Return [X, Y] of the center of cell containing provided text 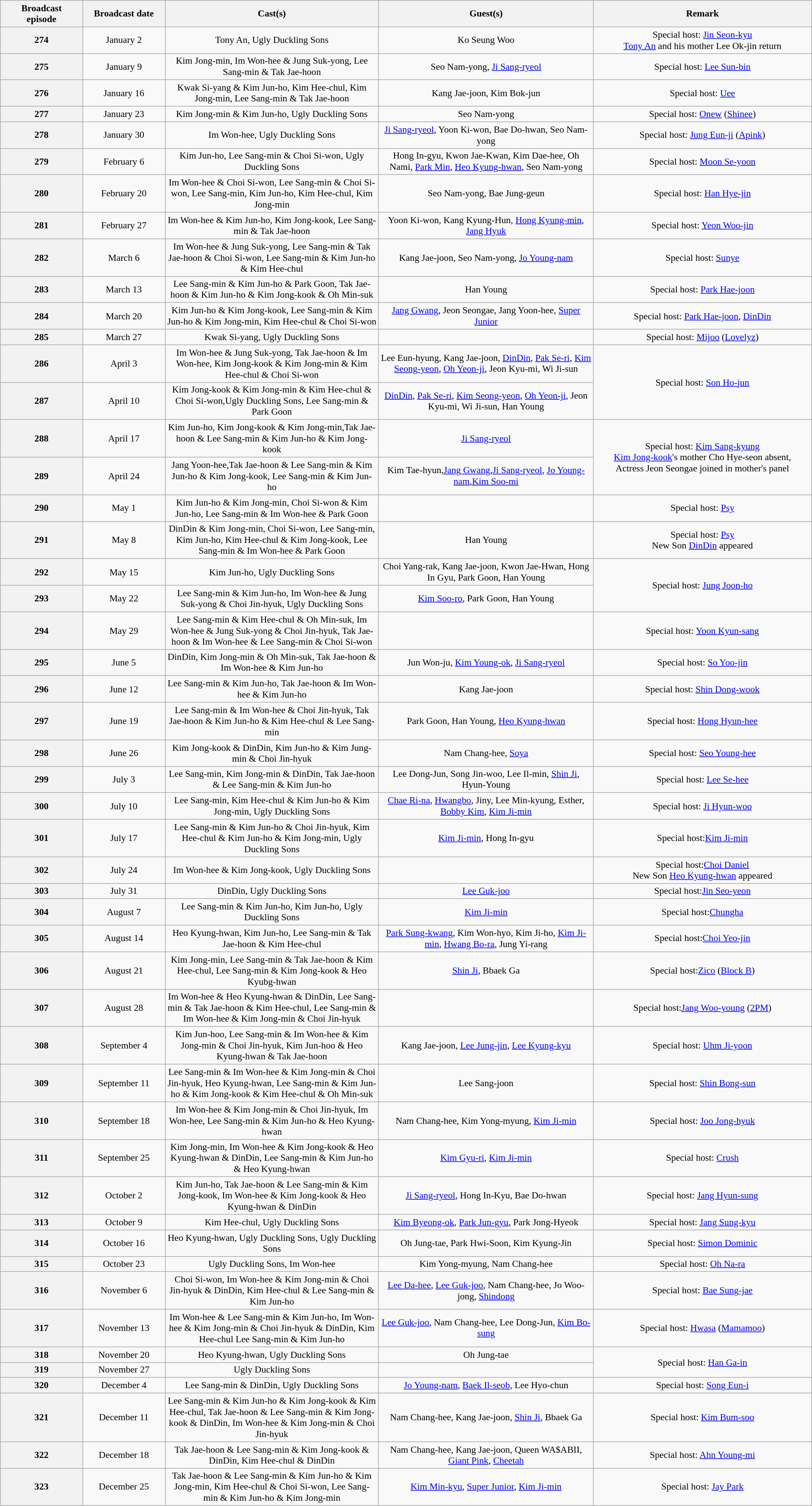
Kim Yong-myung, Nam Chang-hee [486, 1264]
311 [42, 1159]
323 [42, 1487]
May 15 [124, 572]
304 [42, 912]
320 [42, 1386]
January 23 [124, 114]
Special host: Psy [702, 508]
278 [42, 135]
Kim Jun-ho, Tak Jae-hoon & Lee Sang-min & Kim Jong-kook, Im Won-hee & Kim Jong-kook & Heo Kyung-hwan & DinDin [272, 1196]
305 [42, 938]
Special host: Onew (Shinee) [702, 114]
Lee Sang-joon [486, 1083]
Kim Soo-ro, Park Goon, Han Young [486, 599]
317 [42, 1328]
283 [42, 289]
Special host: Lee Se-hee [702, 780]
297 [42, 721]
Special host: Jang Hyun-sung [702, 1196]
Lee Sang-min, Kim Hee-chul & Kim Jun-ho & Kim Jong-min, Ugly Duckling Sons [272, 806]
290 [42, 508]
October 16 [124, 1243]
Lee Eun-hyung, Kang Jae-joon, DinDin, Pak Se-ri, Kim Seong-yeon, Oh Yeon-ji, Jeon Kyu-mi, Wi Ji-sun [486, 364]
306 [42, 970]
Cast(s) [272, 14]
Special host:Zico (Block B) [702, 970]
Special host: So Yoo-jin [702, 663]
Special host: Park Hae-joon [702, 289]
Special host: Uhm Ji-yoon [702, 1046]
Lee Guk-joo [486, 891]
Lee Sang-min & Im Won-hee & Kim Jong-min & Choi Jin-hyuk, Heo Kyung-hwan, Lee Sang-min & Kim Jun-ho & Kim Jong-kook & Kim Hee-chul & Oh Min-suk [272, 1083]
Special host: Hwasa (Mamamoo) [702, 1328]
277 [42, 114]
Oh Jung-tae [486, 1355]
August 7 [124, 912]
April 3 [124, 364]
April 10 [124, 401]
Kim Jun-ho, Lee Sang-min & Choi Si-won, Ugly Duckling Sons [272, 161]
Special host:Choi Yeo-jin [702, 938]
Lee Da-hee, Lee Guk-joo, Nam Chang-hee, Jo Woo-jong, Shindong [486, 1291]
Im Won-hee & Kim Jong-min & Choi Jin-hyuk, Im Won-hee, Lee Sang-min & Kim Jun-ho & Heo Kyung-hwan [272, 1120]
August 14 [124, 938]
280 [42, 194]
Seo Nam-yong, Ji Sang-ryeol [486, 67]
Special host: Yeon Woo-jin [702, 225]
Chae Ri-na, Hwangbo, Jiny, Lee Min-kyung, Esther, Bobby Kim, Kim Ji-min [486, 806]
March 13 [124, 289]
Seo Nam-yong, Bae Jung-geun [486, 194]
August 21 [124, 970]
Special host: Mijoo (Lovelyz) [702, 337]
October 9 [124, 1222]
DinDin, Ugly Duckling Sons [272, 891]
321 [42, 1418]
Ugly Duckling Sons [272, 1370]
Special host: Crush [702, 1159]
Jang Gwang, Jeon Seongae, Jang Yoon-hee, Super Junior [486, 316]
March 20 [124, 316]
May 1 [124, 508]
309 [42, 1083]
Im Won-hee & Choi Si-won, Lee Sang-min & Choi Si-won, Lee Sang-min, Kim Jun-ho, Kim Hee-chul, Kim Jong-min [272, 194]
Special host: Shin Dong-wook [702, 689]
Kim Min-kyu, Super Junior, Kim Ji-min [486, 1487]
Im Won-hee & Lee Sang-min & Kim Jun-ho, Im Won-hee & Kim Jong-min & Choi Jin-hyuk & DinDin, Kim Hee-chul Lee Sang-min & Kim Jun-ho [272, 1328]
Kim Hee-chul, Ugly Duckling Sons [272, 1222]
February 20 [124, 194]
Shin Ji, Bbaek Ga [486, 970]
Kwak Si-yang & Kim Jun-ho, Kim Hee-chul, Kim Jong-min, Lee Sang-min & Tak Jae-hoon [272, 94]
318 [42, 1355]
Lee Sang-min, Kim Jong-min & DinDin, Tak Jae-hoon & Lee Sang-min & Kim Jun-ho [272, 780]
Jo Young-nam, Baek Il-seob, Lee Hyo-chun [486, 1386]
March 27 [124, 337]
308 [42, 1046]
November 6 [124, 1291]
June 26 [124, 753]
Special host: Bae Sung-jae [702, 1291]
Special host: Song Eun-i [702, 1386]
Special host: Ji Hyun-woo [702, 806]
Heo Kyung-hwan, Ugly Duckling Sons, Ugly Duckling Sons [272, 1243]
DinDin, Kim Jong-min & Oh Min-suk, Tak Jae-hoon & Im Won-hee & Kim Jun-ho [272, 663]
Ko Seung Woo [486, 40]
Special host:Choi Daniel New Son Heo Kyung-hwan appeared [702, 870]
January 9 [124, 67]
Kim Jun-ho & Kim Jong-kook, Lee Sang-min & Kim Jun-ho & Kim Jong-min, Kim Hee-chul & Choi Si-won [272, 316]
295 [42, 663]
Tony An, Ugly Duckling Sons [272, 40]
Lee Guk-joo, Nam Chang-hee, Lee Dong-Jun, Kim Bo-sung [486, 1328]
284 [42, 316]
Park Goon, Han Young, Heo Kyung-hwan [486, 721]
February 6 [124, 161]
Kim Jun-ho, Kim Jong-kook & Kim Jong-min,Tak Jae-hoon & Lee Sang-min & Kim Jun-ho & Kim Jong-kook [272, 438]
286 [42, 364]
Nam Chang-hee, Kim Yong-myung, Kim Ji-min [486, 1120]
Kim Jong-min, Im Won-hee & Jung Suk-yong, Lee Sang-min & Tak Jae-hoon [272, 67]
September 11 [124, 1083]
March 6 [124, 257]
Kim Jun-ho & Kim Jong-min, Choi Si-won & Kim Jun-ho, Lee Sang-min & Im Won-hee & Park Goon [272, 508]
293 [42, 599]
July 10 [124, 806]
July 31 [124, 891]
October 2 [124, 1196]
Tak Jae-hoon & Lee Sang-min & Kim Jong-kook & DinDin, Kim Hee-chul & DinDin [272, 1455]
315 [42, 1264]
December 4 [124, 1386]
Kang Jae-joon [486, 689]
282 [42, 257]
April 24 [124, 477]
314 [42, 1243]
Jun Won-ju, Kim Young-ok, Ji Sang-ryeol [486, 663]
319 [42, 1370]
January 30 [124, 135]
Broadcastepisode [42, 14]
July 24 [124, 870]
Kang Jae-joon, Lee Jung-jin, Lee Kyung-kyu [486, 1046]
May 8 [124, 540]
Lee Sang-min & DinDin, Ugly Duckling Sons [272, 1386]
274 [42, 40]
Lee Sang-min & Kim Hee-chul & Oh Min-suk, Im Won-hee & Jung Suk-yong & Choi Jin-hyuk, Tak Jae-hoon & Im Won-hee & Lee Sang-min & Choi Si-won [272, 631]
Nam Chang-hee, Soya [486, 753]
Special host: Son Ho-jun [702, 382]
Kim Jong-min & Kim Jun-ho, Ugly Duckling Sons [272, 114]
Kim Jong-min, Lee Sang-min & Tak Jae-hoon & Kim Hee-chul, Lee Sang-min & Kim Jong-kook & Heo Kyubg-hwan [272, 970]
Special host: Jung Joon-ho [702, 585]
Lee Dong-Jun, Song Jin-woo, Lee Il-min, Shin Ji, Hyun-Young [486, 780]
Im Won-hee, Ugly Duckling Sons [272, 135]
300 [42, 806]
288 [42, 438]
313 [42, 1222]
Lee Sang-min & Kim Jun-ho & Park Goon, Tak Jae-hoon & Kim Jun-ho & Kim Jong-kook & Oh Min-suk [272, 289]
October 23 [124, 1264]
Lee Sang-min & Kim Jun-ho, Kim Jun-ho, Ugly Duckling Sons [272, 912]
Lee Sang-min & Kim Jun-ho & Choi Jin-hyuk, Kim Hee-chul & Kim Jun-ho & Kim Jong-min, Ugly Duckling Sons [272, 838]
Special host: Lee Sun-bin [702, 67]
April 17 [124, 438]
Special host: Han Hye-jin [702, 194]
Special host: Yoon Kyun-sang [702, 631]
Kim Jun-hoo, Lee Sang-min & Im Won-hee & Kim Jong-min & Choi Jin-hyuk, Kim Jun-hoo & Heo Kyung-hwan & Tak Jae-hoon [272, 1046]
275 [42, 67]
Special host: Kim Sang-kyung Kim Jong-kook's mother Cho Hye-seon absent, Actress Jeon Seongae joined in mother's panel [702, 458]
Jang Yoon-hee,Tak Jae-hoon & Lee Sang-min & Kim Jun-ho & Kim Jong-kook, Lee Sang-min & Kim Jun-ho [272, 477]
Nam Chang-hee, Kang Jae-joon, Queen WA$ABII, Giant Pink, Cheetah [486, 1455]
Ugly Duckling Sons, Im Won-hee [272, 1264]
Special host: Joo Jong-hyuk [702, 1120]
289 [42, 477]
Special host: Oh Na-ra [702, 1264]
299 [42, 780]
303 [42, 891]
Special host: Uee [702, 94]
Kim Jong-min, Im Won-hee & Kim Jong-kook & Heo Kyung-hwan & DinDin, Lee Sang-min & Kim Jun-ho & Heo Kyung-hwan [272, 1159]
Broadcast date [124, 14]
Im Won-hee & Heo Kyung-hwan & DinDin, Lee Sang-min & Tak Jae-hoon & Kim Hee-chul, Lee Sang-min & Im Won-hee & Kim Jong-min & Choi Jin-hyuk [272, 1008]
Special host:Jang Woo-young (2PM) [702, 1008]
322 [42, 1455]
Choi Si-won, Im Won-hee & Kim Jong-min & Choi Jin-hyuk & DinDin, Kim Hee-chul & Lee Sang-min & Kim Jun-ho [272, 1291]
June 5 [124, 663]
February 27 [124, 225]
Oh Jung-tae, Park Hwi-Soon, Kim Kyung-Jin [486, 1243]
Kang Jae-joon, Seo Nam-yong, Jo Young-nam [486, 257]
September 25 [124, 1159]
Im Won-hee & Jung Suk-yong, Lee Sang-min & Tak Jae-hoon & Choi Si-won, Lee Sang-min & Kim Jun-ho & Kim Hee-chul [272, 257]
Special host:Jin Seo-yeon [702, 891]
Special host: Simon Dominic [702, 1243]
Special host: Sunye [702, 257]
Hong In-gyu, Kwon Jae-Kwan, Kim Dae-hee, Oh Nami, Park Min, Heo Kyung-hwan, Seo Nam-yong [486, 161]
307 [42, 1008]
May 22 [124, 599]
Special host: Hong Hyun-hee [702, 721]
Kim Ji-min [486, 912]
January 2 [124, 40]
November 27 [124, 1370]
Kim Jun-ho, Ugly Duckling Sons [272, 572]
Special host: Kim Bum-soo [702, 1418]
Special host: Han Ga-in [702, 1362]
294 [42, 631]
Remark [702, 14]
Seo Nam-yong [486, 114]
Lee Sang-min & Kim Jun-ho, Im Won-hee & Jung Suk-yong & Choi Jin-hyuk, Ugly Duckling Sons [272, 599]
292 [42, 572]
Kim Jong-kook & Kim Jong-min & Kim Hee-chul & Choi Si-won,Ugly Duckling Sons, Lee Sang-min & Park Goon [272, 401]
Special host: Park Hae-joon, DinDin [702, 316]
Im Won-hee & Kim Jong-kook, Ugly Duckling Sons [272, 870]
Ji Sang-ryeol [486, 438]
302 [42, 870]
Kim Ji-min, Hong In-gyu [486, 838]
June 12 [124, 689]
296 [42, 689]
Heo Kyung-hwan, Kim Jun-ho, Lee Sang-min & Tak Jae-hoon & Kim Hee-chul [272, 938]
July 3 [124, 780]
Kim Jong-kook & DinDin, Kim Jun-ho & Kim Jung-min & Choi Jin-hyuk [272, 753]
Tak Jae-hoon & Lee Sang-min & Kim Jun-ho & Kim Jong-min, Kim Hee-chul & Choi Si-won, Lee Sang-min & Kim Jun-ho & Kim Jong-min [272, 1487]
Kim Gyu-ri, Kim Ji-min [486, 1159]
Special host:Kim Ji-min [702, 838]
Special host: Seo Young-hee [702, 753]
Special host: Jay Park [702, 1487]
September 18 [124, 1120]
Special host: Ahn Young-mi [702, 1455]
Kang Jae-joon, Kim Bok-jun [486, 94]
285 [42, 337]
Im Won-hee & Kim Jun-ho, Kim Jong-kook, Lee Sang-min & Tak Jae-hoon [272, 225]
Ji Sang-ryeol, Yoon Ki-won, Bae Do-hwan, Seo Nam-yong [486, 135]
Special host: Shin Bong-sun [702, 1083]
291 [42, 540]
301 [42, 838]
August 28 [124, 1008]
Yoon Ki-won, Kang Kyung-Hun, Hong Kyung-min, Jang Hyuk [486, 225]
DinDin & Kim Jong-min, Choi Si-won, Lee Sang-min, Kim Jun-ho, Kim Hee-chul & Kim Jong-kook, Lee Sang-min & Im Won-hee & Park Goon [272, 540]
Special host:Chungha [702, 912]
310 [42, 1120]
September 4 [124, 1046]
January 16 [124, 94]
279 [42, 161]
Special host: Jang Sung-kyu [702, 1222]
November 20 [124, 1355]
298 [42, 753]
Heo Kyung-hwan, Ugly Duckling Sons [272, 1355]
December 11 [124, 1418]
Special host: PsyNew Son DinDin appeared [702, 540]
Guest(s) [486, 14]
Lee Sang-min & Kim Jun-ho, Tak Jae-hoon & Im Won-hee & Kim Jun-ho [272, 689]
Lee Sang-min & Im Won-hee & Choi Jin-hyuk, Tak Jae-hoon & Kim Jun-ho & Kim Hee-chul & Lee Sang-min [272, 721]
December 18 [124, 1455]
Im Won-hee & Jung Suk-yong, Tak Jae-hoon & Im Won-hee, Kim Jong-kook & Kim Jong-min & Kim Hee-chul & Choi Si-won [272, 364]
287 [42, 401]
281 [42, 225]
May 29 [124, 631]
Special host: Jin Seon-kyuTony An and his mother Lee Ok-jin return [702, 40]
Kim Tae-hyun,Jang Gwang,Ji Sang-ryeol, Jo Young-nam,Kim Soo-mi [486, 477]
Choi Yang-rak, Kang Jae-joon, Kwon Jae-Hwan, Hong In Gyu, Park Goon, Han Young [486, 572]
July 17 [124, 838]
DinDin, Pak Se-ri, Kim Seong-yeon, Oh Yeon-ji, Jeon Kyu-mi, Wi Ji-sun, Han Young [486, 401]
276 [42, 94]
Ji Sang-ryeol, Hong In-Kyu, Bae Do-hwan [486, 1196]
June 19 [124, 721]
November 13 [124, 1328]
312 [42, 1196]
Nam Chang-hee, Kang Jae-joon, Shin Ji, Bbaek Ga [486, 1418]
316 [42, 1291]
Kwak Si-yang, Ugly Duckling Sons [272, 337]
Special host: Jung Eun-ji (Apink) [702, 135]
Park Sung-kwang, Kim Won-hyo, Kim Ji-ho, Kim Ji-min, Hwang Bo-ra, Jung Yi-rang [486, 938]
Special host: Moon Se-yoon [702, 161]
Kim Byeong-ok, Park Jun-gyu, Park Jong-Hyeok [486, 1222]
December 25 [124, 1487]
